Pinpoint the cell where the given text exists, returning its (x, y) midpoint coordinate. 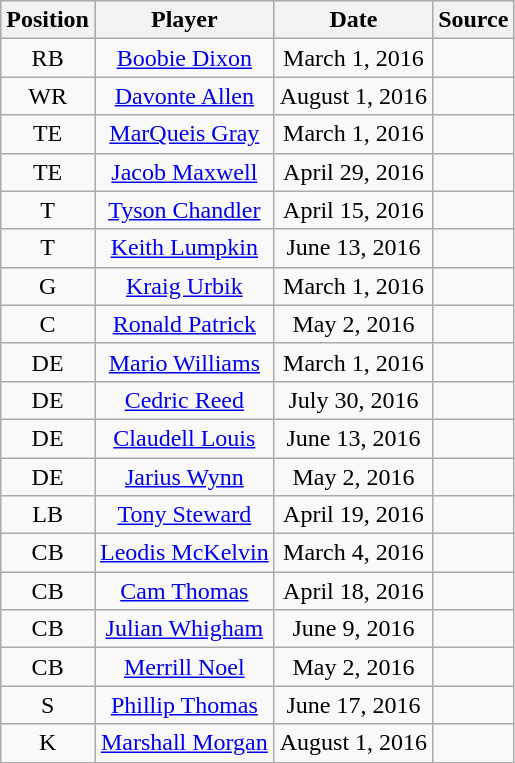
Jacob Maxwell (184, 172)
Leodis McKelvin (184, 553)
April 15, 2016 (353, 210)
Position (48, 20)
MarQueis Gray (184, 134)
Ronald Patrick (184, 324)
Davonte Allen (184, 96)
S (48, 705)
Tony Steward (184, 515)
Claudell Louis (184, 438)
RB (48, 58)
July 30, 2016 (353, 400)
WR (48, 96)
Cam Thomas (184, 591)
Keith Lumpkin (184, 248)
Cedric Reed (184, 400)
April 18, 2016 (353, 591)
K (48, 743)
Date (353, 20)
Player (184, 20)
LB (48, 515)
April 29, 2016 (353, 172)
Phillip Thomas (184, 705)
C (48, 324)
Merrill Noel (184, 667)
Marshall Morgan (184, 743)
Boobie Dixon (184, 58)
Julian Whigham (184, 629)
Tyson Chandler (184, 210)
Kraig Urbik (184, 286)
G (48, 286)
June 17, 2016 (353, 705)
Mario Williams (184, 362)
April 19, 2016 (353, 515)
Source (474, 20)
June 9, 2016 (353, 629)
March 4, 2016 (353, 553)
Jarius Wynn (184, 477)
